Scan for the cell matching the given text and deliver its [X, Y] coordinate at center. 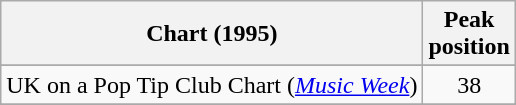
UK on a Pop Tip Club Chart (Music Week) [212, 85]
Peakposition [469, 34]
Chart (1995) [212, 34]
38 [469, 85]
